For the text-containing cell, return its midpoint in (X, Y) coordinate format. 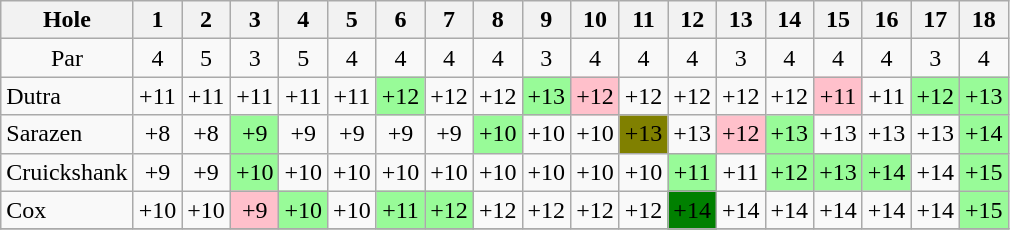
16 (886, 20)
18 (984, 20)
Dutra (67, 96)
1 (158, 20)
6 (400, 20)
10 (596, 20)
Sarazen (67, 134)
8 (498, 20)
7 (450, 20)
17 (936, 20)
Cox (67, 210)
9 (546, 20)
15 (838, 20)
2 (206, 20)
Cruickshank (67, 172)
Par (67, 58)
13 (740, 20)
14 (790, 20)
12 (692, 20)
11 (644, 20)
Hole (67, 20)
